Provide the [X, Y] coordinate of the cell's center where the given text is located.  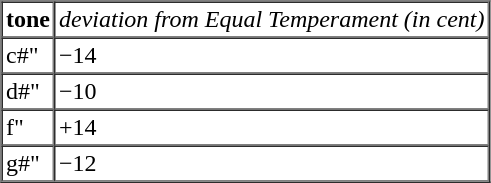
−14 [271, 56]
g#" [28, 164]
d#" [28, 92]
−12 [271, 164]
+14 [271, 128]
−10 [271, 92]
c#" [28, 56]
deviation from Equal Temperament (in cent) [271, 20]
tone [28, 20]
f" [28, 128]
